Locate the cell with the specified text and output its (X, Y) center coordinate. 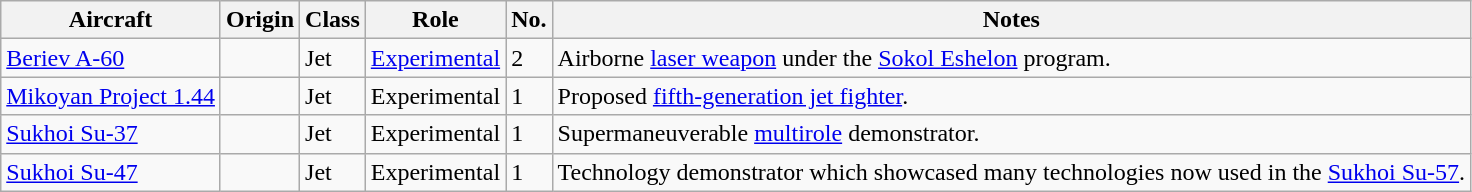
Mikoyan Project 1.44 (111, 96)
No. (529, 20)
Sukhoi Su-47 (111, 172)
2 (529, 58)
Proposed fifth-generation jet fighter. (1012, 96)
Role (435, 20)
Airborne laser weapon under the Sokol Eshelon program. (1012, 58)
Aircraft (111, 20)
Origin (260, 20)
Beriev A-60 (111, 58)
Sukhoi Su-37 (111, 134)
Class (333, 20)
Technology demonstrator which showcased many technologies now used in the Sukhoi Su-57. (1012, 172)
Supermaneuverable multirole demonstrator. (1012, 134)
Notes (1012, 20)
